Determine the [x, y] coordinate at the center of the cell enclosing the given text.  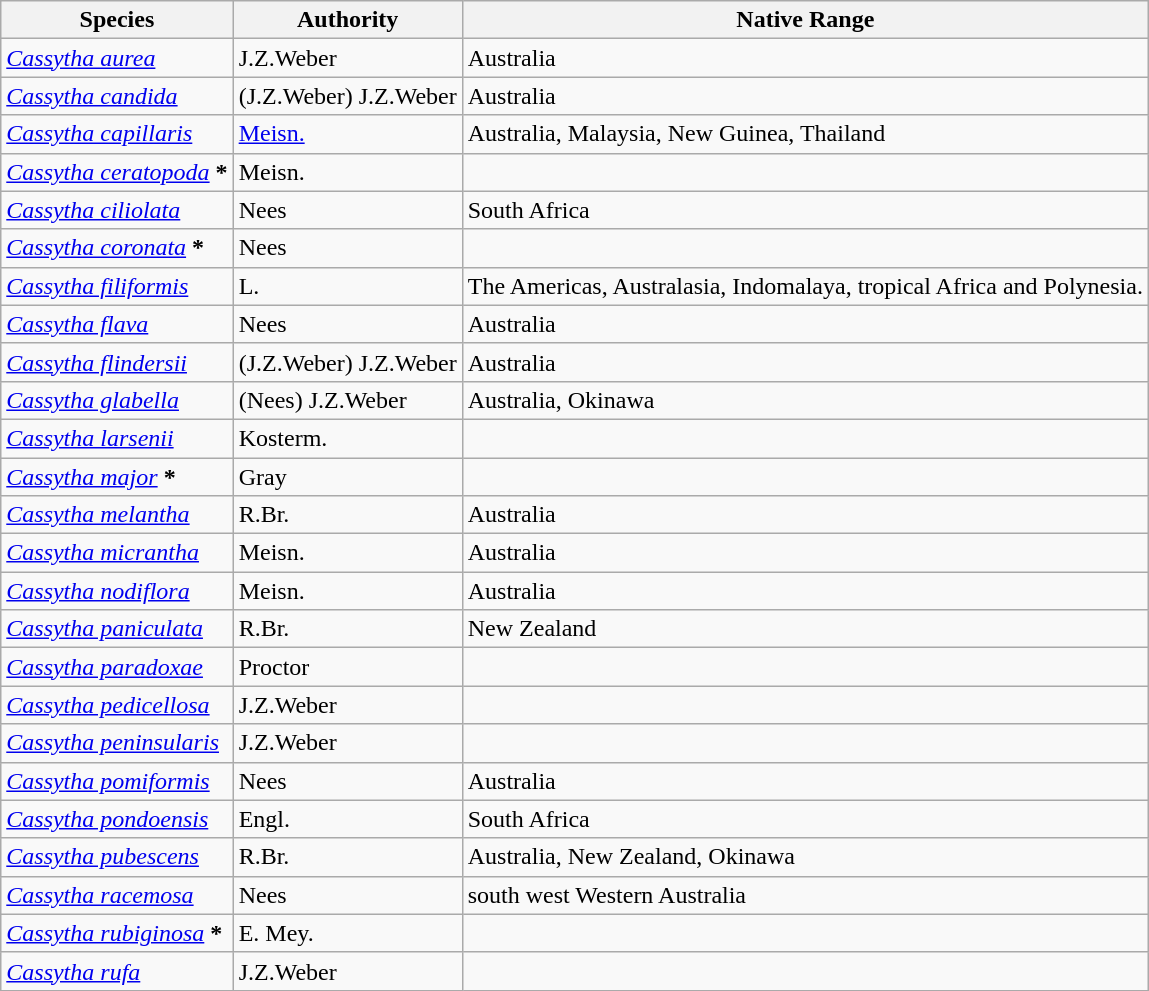
Cassytha pedicellosa [117, 705]
Cassytha peninsularis [117, 743]
Cassytha pondoensis [117, 819]
Cassytha larsenii [117, 438]
Cassytha racemosa [117, 895]
Cassytha micrantha [117, 553]
Cassytha major * [117, 477]
Cassytha flava [117, 324]
Cassytha flindersii [117, 362]
Australia, Malaysia, New Guinea, Thailand [805, 134]
New Zealand [805, 629]
Cassytha coronata * [117, 248]
Gray [348, 477]
Cassytha melantha [117, 515]
(Nees) J.Z.Weber [348, 400]
Australia, Okinawa [805, 400]
Cassytha pomiformis [117, 781]
Cassytha ciliolata [117, 210]
Engl. [348, 819]
Cassytha candida [117, 96]
Cassytha filiformis [117, 286]
Native Range [805, 20]
Cassytha rubiginosa * [117, 933]
Cassytha glabella [117, 400]
Proctor [348, 667]
Cassytha ceratopoda * [117, 172]
Kosterm. [348, 438]
Cassytha capillaris [117, 134]
Cassytha rufa [117, 971]
E. Mey. [348, 933]
south west Western Australia [805, 895]
Cassytha paniculata [117, 629]
Australia, New Zealand, Okinawa [805, 857]
Cassytha aurea [117, 58]
The Americas, Australasia, Indomalaya, tropical Africa and Polynesia. [805, 286]
Cassytha nodiflora [117, 591]
L. [348, 286]
Species [117, 20]
Authority [348, 20]
Cassytha paradoxae [117, 667]
Cassytha pubescens [117, 857]
